Output the (x, y) coordinate of the center of the cell containing the given text.  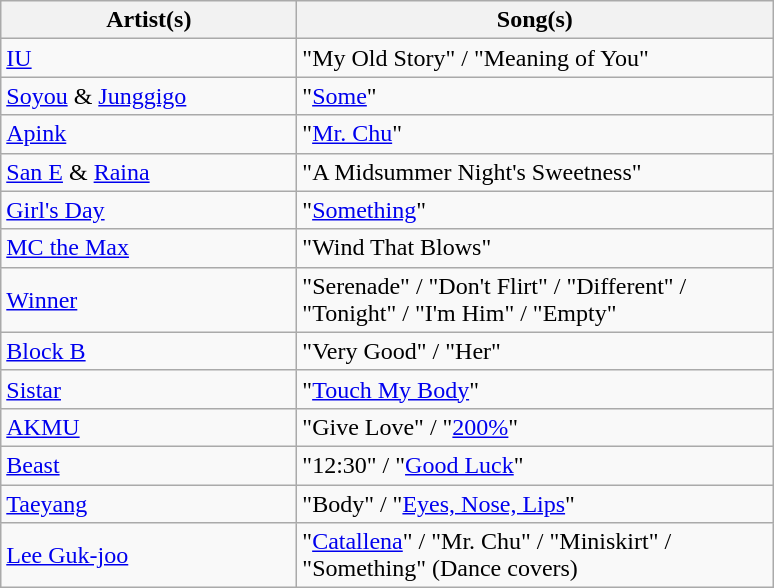
"Wind That Blows" (535, 248)
MC the Max (149, 248)
"Mr. Chu" (535, 134)
"Touch My Body" (535, 389)
"Something" (535, 210)
IU (149, 58)
Block B (149, 351)
Apink (149, 134)
Lee Guk-joo (149, 556)
"12:30" / "Good Luck" (535, 465)
"My Old Story" / "Meaning of You" (535, 58)
"Serenade" / "Don't Flirt" / "Different" / "Tonight" / "I'm Him" / "Empty" (535, 300)
Sistar (149, 389)
Beast (149, 465)
San E & Raina (149, 172)
"Give Love" / "200%" (535, 427)
"Very Good" / "Her" (535, 351)
"Some" (535, 96)
Song(s) (535, 20)
Artist(s) (149, 20)
Soyou & Junggigo (149, 96)
"Catallena" / "Mr. Chu" / "Miniskirt" / "Something" (Dance covers) (535, 556)
AKMU (149, 427)
Winner (149, 300)
"A Midsummer Night's Sweetness" (535, 172)
"Body" / "Eyes, Nose, Lips" (535, 503)
Taeyang (149, 503)
Girl's Day (149, 210)
